Provide the [X, Y] coordinate of the cell's center where the given text is located.  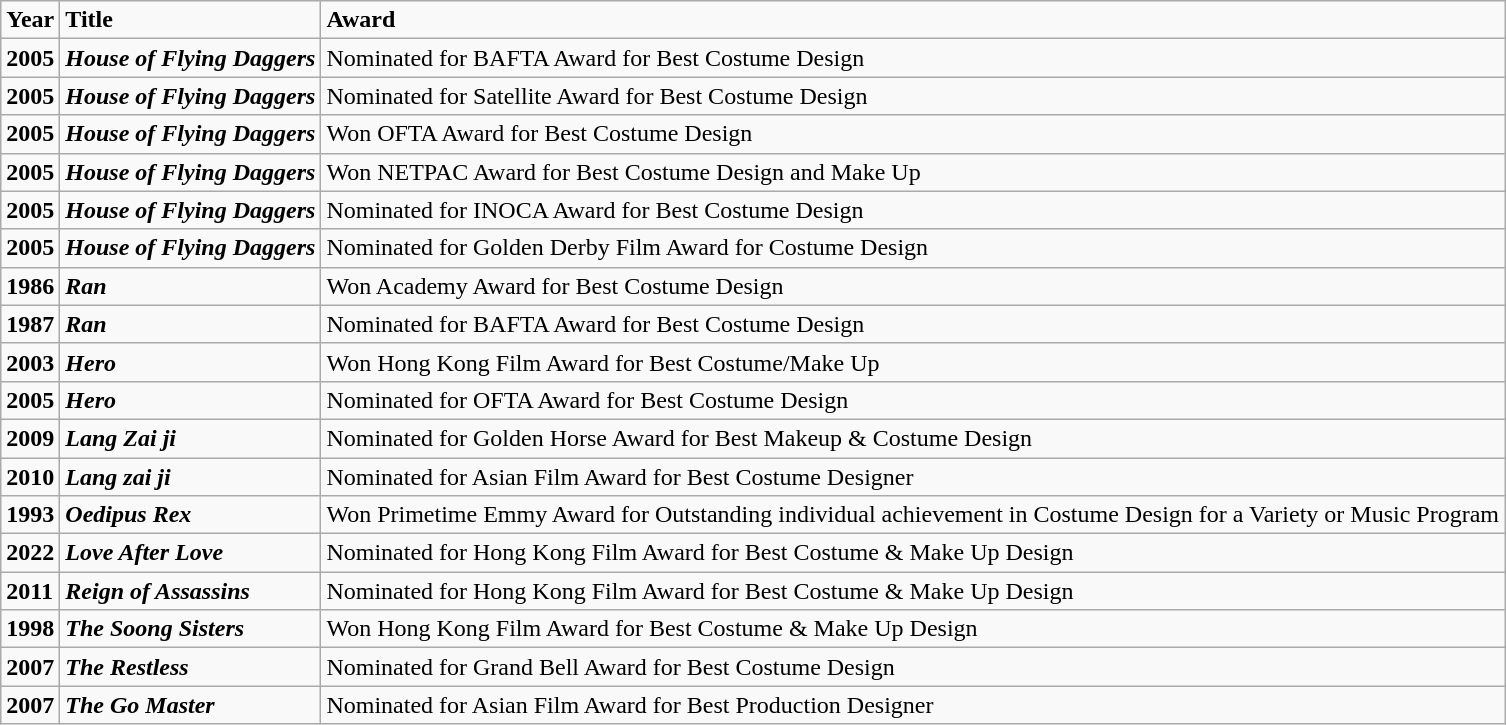
Year [30, 20]
1993 [30, 515]
Title [190, 20]
Lang Zai ji [190, 438]
2011 [30, 591]
1998 [30, 629]
Oedipus Rex [190, 515]
Love After Love [190, 553]
Won OFTA Award for Best Costume Design [913, 134]
Nominated for Grand Bell Award for Best Costume Design [913, 667]
Nominated for OFTA Award for Best Costume Design [913, 400]
The Go Master [190, 705]
Nominated for Asian Film Award for Best Production Designer [913, 705]
Nominated for Asian Film Award for Best Costume Designer [913, 477]
Lang zai ji [190, 477]
Award [913, 20]
Nominated for Golden Derby Film Award for Costume Design [913, 248]
Nominated for INOCA Award for Best Costume Design [913, 210]
2009 [30, 438]
The Soong Sisters [190, 629]
1986 [30, 286]
Nominated for Golden Horse Award for Best Makeup & Costume Design [913, 438]
2010 [30, 477]
Reign of Assassins [190, 591]
The Restless [190, 667]
Won NETPAC Award for Best Costume Design and Make Up [913, 172]
Nominated for Satellite Award for Best Costume Design [913, 96]
Won Hong Kong Film Award for Best Costume & Make Up Design [913, 629]
2003 [30, 362]
Won Hong Kong Film Award for Best Costume/Make Up [913, 362]
2022 [30, 553]
Won Academy Award for Best Costume Design [913, 286]
Won Primetime Emmy Award for Outstanding individual achievement in Costume Design for a Variety or Music Program [913, 515]
1987 [30, 324]
